Return the [X, Y] coordinate for the center point of the cell that contains the specified text.  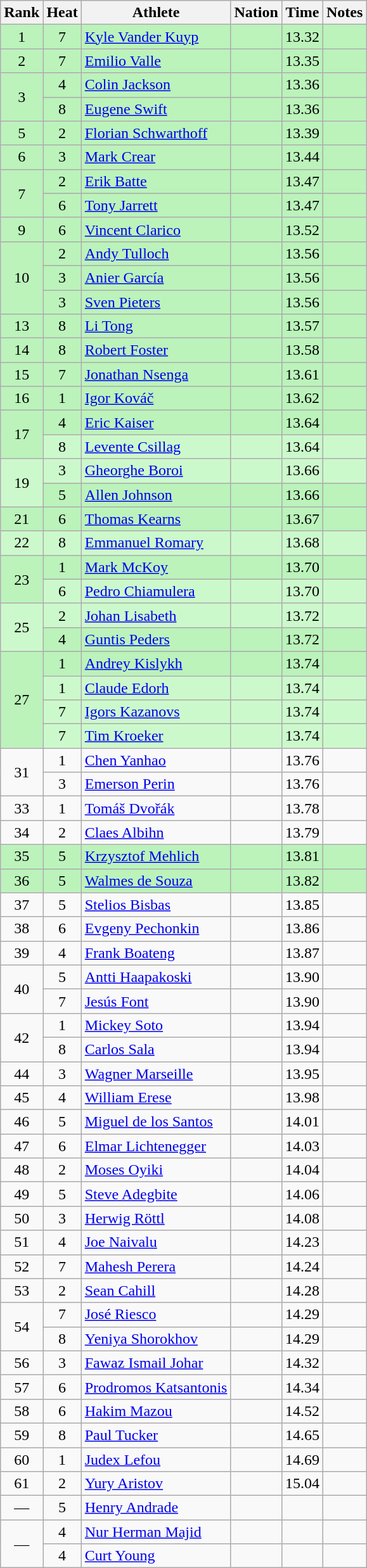
Igor Kováč [156, 398]
14.34 [302, 1387]
Claes Albihn [156, 832]
Igors Kazanovs [156, 712]
14.08 [302, 1218]
34 [22, 832]
Evgeny Pechonkin [156, 929]
Allen Johnson [156, 495]
Colin Jackson [156, 85]
Andy Tulloch [156, 253]
23 [22, 579]
Johan Lisabeth [156, 615]
15 [22, 374]
51 [22, 1242]
Levente Csillag [156, 447]
Gheorghe Boroi [156, 471]
Thomas Kearns [156, 519]
13.87 [302, 953]
14.03 [302, 1146]
16 [22, 398]
25 [22, 627]
Jesús Font [156, 1001]
Vincent Clarico [156, 229]
Hakim Mazou [156, 1411]
Emilio Valle [156, 61]
Notes [344, 13]
Joe Naivalu [156, 1242]
44 [22, 1074]
Stelios Bisbas [156, 905]
Walmes de Souza [156, 881]
36 [22, 881]
Claude Edorh [156, 687]
Prodromos Katsantonis [156, 1387]
54 [22, 1327]
Erik Batte [156, 181]
Anier García [156, 277]
14.01 [302, 1122]
56 [22, 1363]
22 [22, 543]
13.81 [302, 857]
13.44 [302, 157]
14.04 [302, 1170]
Time [302, 13]
Emmanuel Romary [156, 543]
53 [22, 1291]
52 [22, 1266]
35 [22, 857]
Frank Boateng [156, 953]
Nation [256, 13]
60 [22, 1459]
13.79 [302, 832]
14.28 [302, 1291]
Moses Oyiki [156, 1170]
Rank [22, 13]
42 [22, 1037]
Henry Andrade [156, 1508]
13.62 [302, 398]
Robert Foster [156, 350]
46 [22, 1122]
Pedro Chiamulera [156, 591]
58 [22, 1411]
Steve Adegbite [156, 1194]
31 [22, 772]
Li Tong [156, 326]
57 [22, 1387]
Mark McKoy [156, 567]
61 [22, 1484]
13 [22, 326]
Carlos Sala [156, 1049]
49 [22, 1194]
Krzysztof Mehlich [156, 857]
Antti Haapakoski [156, 977]
13.39 [302, 133]
13.98 [302, 1098]
Nur Herman Majid [156, 1532]
13.78 [302, 808]
13.58 [302, 350]
13.61 [302, 374]
Andrey Kislykh [156, 663]
Judex Lefou [156, 1459]
Sean Cahill [156, 1291]
13.67 [302, 519]
27 [22, 699]
Tony Jarrett [156, 205]
13.35 [302, 61]
Athlete [156, 13]
14.32 [302, 1363]
Yeniya Shorokhov [156, 1339]
Tomáš Dvořák [156, 808]
9 [22, 229]
Wagner Marseille [156, 1074]
10 [22, 277]
Florian Schwarthoff [156, 133]
40 [22, 989]
Guntis Peders [156, 639]
Mahesh Perera [156, 1266]
Herwig Röttl [156, 1218]
José Riesco [156, 1315]
39 [22, 953]
13.52 [302, 229]
Eric Kaiser [156, 423]
17 [22, 435]
Kyle Vander Kuyp [156, 37]
13.57 [302, 326]
Emerson Perin [156, 784]
13.82 [302, 881]
Mickey Soto [156, 1025]
Heat [62, 13]
47 [22, 1146]
Fawaz Ismail Johar [156, 1363]
15.04 [302, 1484]
59 [22, 1435]
14 [22, 350]
50 [22, 1218]
Tim Kroeker [156, 736]
Jonathan Nsenga [156, 374]
33 [22, 808]
Mark Crear [156, 157]
William Erese [156, 1098]
14.24 [302, 1266]
14.06 [302, 1194]
14.23 [302, 1242]
13.32 [302, 37]
13.95 [302, 1074]
13.68 [302, 543]
14.69 [302, 1459]
21 [22, 519]
45 [22, 1098]
14.65 [302, 1435]
Sven Pieters [156, 302]
14.52 [302, 1411]
Chen Yanhao [156, 760]
13.85 [302, 905]
Elmar Lichtenegger [156, 1146]
Miguel de los Santos [156, 1122]
37 [22, 905]
Curt Young [156, 1556]
Yury Aristov [156, 1484]
Eugene Swift [156, 109]
38 [22, 929]
Paul Tucker [156, 1435]
13.86 [302, 929]
19 [22, 483]
48 [22, 1170]
